Identify which cell holds the provided text, then report its [x, y] central coordinate. 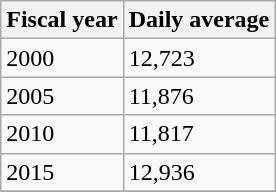
12,936 [199, 172]
2010 [62, 134]
11,817 [199, 134]
Daily average [199, 20]
2000 [62, 58]
2005 [62, 96]
Fiscal year [62, 20]
11,876 [199, 96]
2015 [62, 172]
12,723 [199, 58]
